From the cell containing the given text, extract its center point as (X, Y) coordinate. 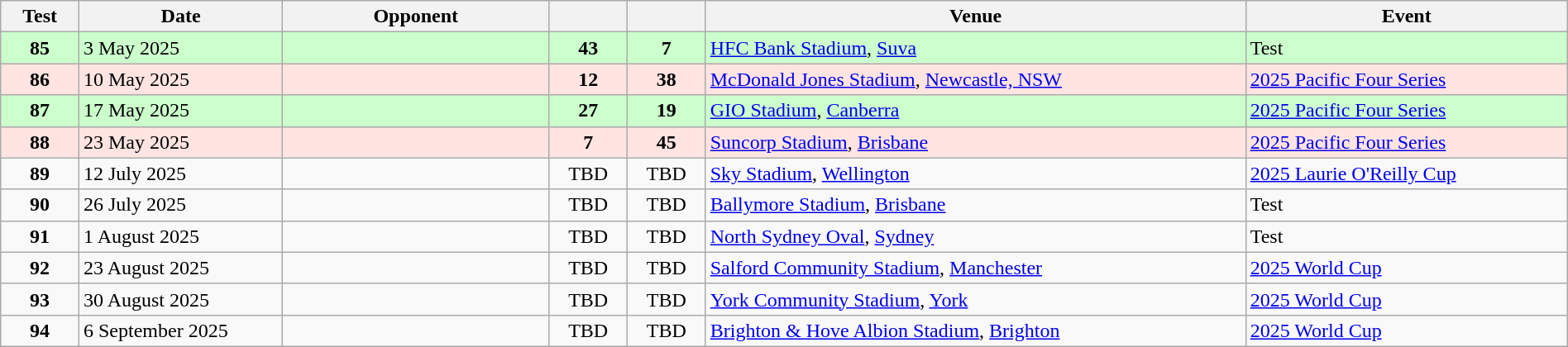
88 (40, 142)
Event (1406, 17)
30 August 2025 (180, 299)
27 (589, 111)
12 (589, 79)
23 August 2025 (180, 268)
23 May 2025 (180, 142)
87 (40, 111)
Venue (976, 17)
York Community Stadium, York (976, 299)
92 (40, 268)
Suncorp Stadium, Brisbane (976, 142)
1 August 2025 (180, 236)
HFC Bank Stadium, Suva (976, 48)
2025 Laurie O'Reilly Cup (1406, 173)
38 (667, 79)
Opponent (416, 17)
17 May 2025 (180, 111)
North Sydney Oval, Sydney (976, 236)
43 (589, 48)
Ballymore Stadium, Brisbane (976, 205)
Brighton & Hove Albion Stadium, Brighton (976, 330)
Salford Community Stadium, Manchester (976, 268)
Sky Stadium, Wellington (976, 173)
45 (667, 142)
12 July 2025 (180, 173)
26 July 2025 (180, 205)
McDonald Jones Stadium, Newcastle, NSW (976, 79)
GIO Stadium, Canberra (976, 111)
10 May 2025 (180, 79)
89 (40, 173)
90 (40, 205)
91 (40, 236)
6 September 2025 (180, 330)
19 (667, 111)
94 (40, 330)
3 May 2025 (180, 48)
93 (40, 299)
85 (40, 48)
Date (180, 17)
86 (40, 79)
